From the cell containing the given text, extract its center point as [x, y] coordinate. 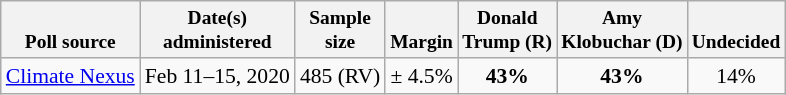
Date(s)administered [218, 30]
Feb 11–15, 2020 [218, 76]
Samplesize [340, 30]
± 4.5% [421, 76]
Climate Nexus [70, 76]
Margin [421, 30]
AmyKlobuchar (D) [622, 30]
485 (RV) [340, 76]
14% [736, 76]
Undecided [736, 30]
DonaldTrump (R) [508, 30]
Poll source [70, 30]
